Determine the [X, Y] coordinate at the center of the cell enclosing the given text.  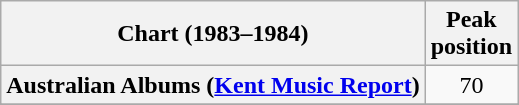
Australian Albums (Kent Music Report) [213, 85]
70 [471, 85]
Peakposition [471, 34]
Chart (1983–1984) [213, 34]
